From the cell containing the given text, extract its center point as [x, y] coordinate. 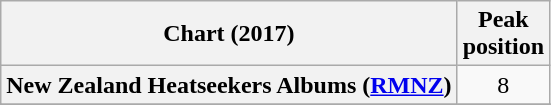
New Zealand Heatseekers Albums (RMNZ) [229, 85]
Peak position [503, 34]
Chart (2017) [229, 34]
8 [503, 85]
